Capture the cell that displays the provided text and extract its [x, y] central coordinate. 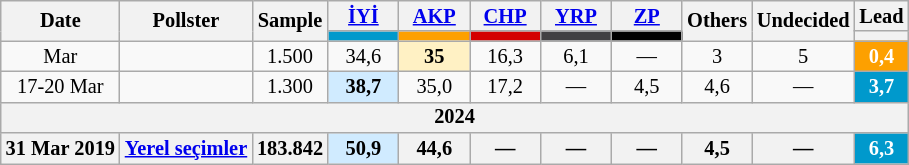
AKP [434, 16]
2024 [455, 118]
Pollster [186, 20]
Mar [60, 56]
17-20 Mar [60, 86]
35,0 [434, 86]
İYİ [364, 16]
17,2 [506, 86]
ZP [646, 16]
Others [717, 20]
Date [60, 20]
6,1 [576, 56]
0,4 [882, 56]
5 [804, 56]
Lead [882, 16]
6,3 [882, 148]
4,6 [717, 86]
16,3 [506, 56]
CHP [506, 16]
1.300 [290, 86]
1.500 [290, 56]
YRP [576, 16]
Sample [290, 20]
Yerel seçimler [186, 148]
31 Mar 2019 [60, 148]
183.842 [290, 148]
3,7 [882, 86]
35 [434, 56]
38,7 [364, 86]
3 [717, 56]
50,9 [364, 148]
Undecided [804, 20]
44,6 [434, 148]
34,6 [364, 56]
